From the cell containing the given text, extract its center point as (x, y) coordinate. 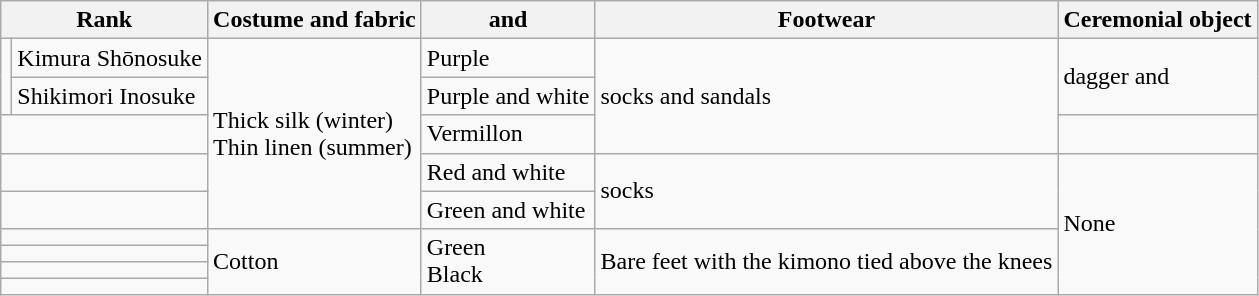
dagger and (1158, 77)
Bare feet with the kimono tied above the knees (826, 262)
Purple and white (508, 96)
Footwear (826, 20)
Cotton (315, 262)
socks (826, 191)
Vermillon (508, 134)
None (1158, 224)
Ceremonial object (1158, 20)
Thick silk (winter)Thin linen (summer) (315, 134)
Purple (508, 58)
and (508, 20)
socks and sandals (826, 96)
Green and white (508, 210)
Shikimori Inosuke (110, 96)
Red and white (508, 172)
Green Black (508, 262)
Costume and fabric (315, 20)
Kimura Shōnosuke (110, 58)
Rank (104, 20)
